Pinpoint the cell where the given text exists, returning its [x, y] midpoint coordinate. 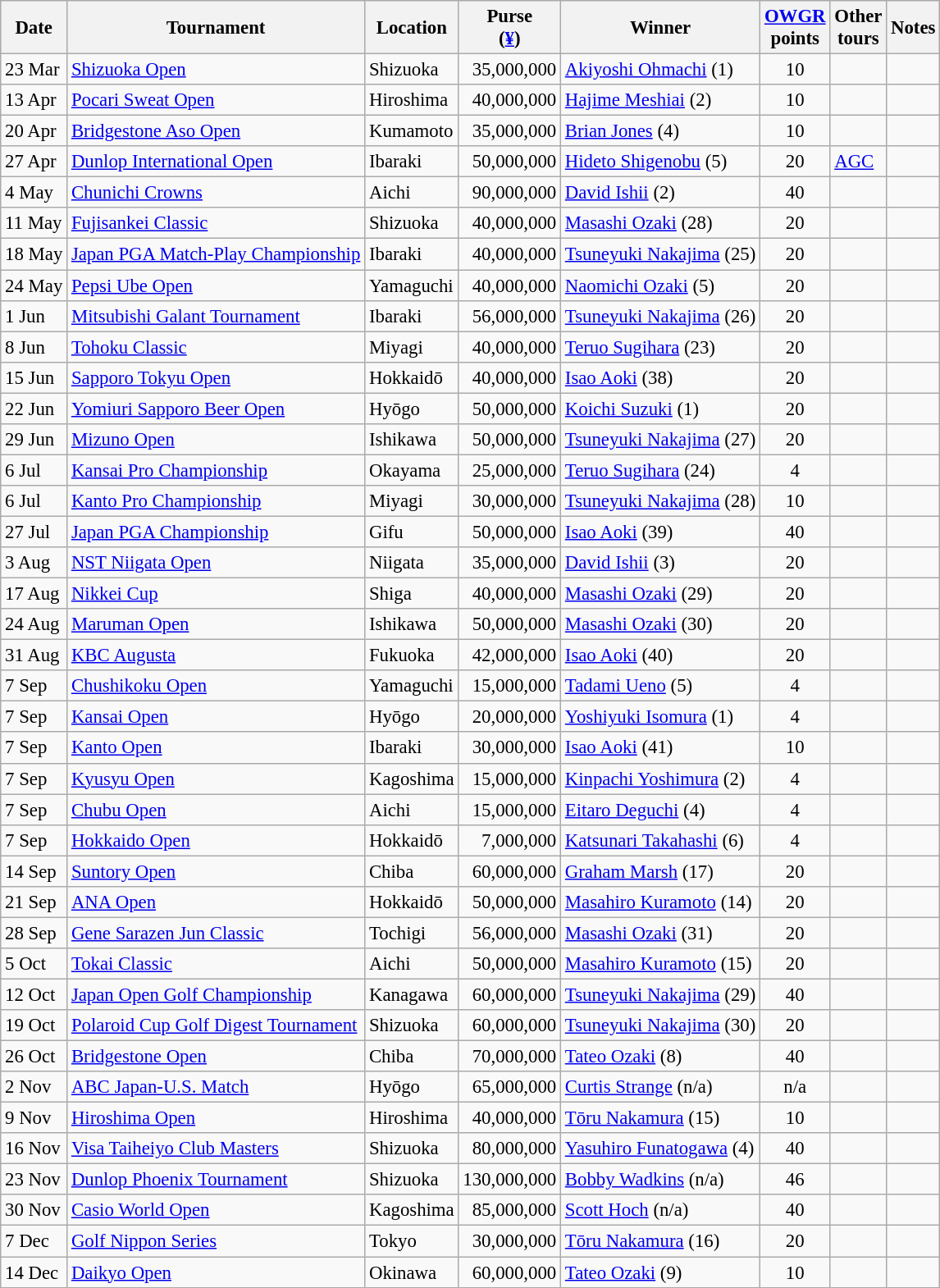
n/a [796, 1087]
Othertours [858, 28]
Daikyo Open [217, 1272]
Gifu [412, 532]
30 Nov [34, 1210]
3 Aug [34, 563]
Sapporo Tokyu Open [217, 377]
Tateo Ozaki (8) [661, 1057]
80,000,000 [509, 1149]
24 Aug [34, 624]
Curtis Strange (n/a) [661, 1087]
Tsuneyuki Nakajima (29) [661, 994]
Suntory Open [217, 871]
Kumamoto [412, 131]
Tōru Nakamura (15) [661, 1118]
Polaroid Cup Golf Digest Tournament [217, 1025]
Okayama [412, 470]
26 Oct [34, 1057]
27 Jul [34, 532]
7,000,000 [509, 840]
Isao Aoki (41) [661, 748]
Naomichi Ozaki (5) [661, 285]
ABC Japan-U.S. Match [217, 1087]
Hiroshima Open [217, 1118]
Yasuhiro Funatogawa (4) [661, 1149]
14 Sep [34, 871]
85,000,000 [509, 1210]
Kansai Open [217, 717]
8 Jun [34, 347]
NST Niigata Open [217, 563]
Kanto Pro Championship [217, 501]
Hajime Meshiai (2) [661, 100]
Bridgestone Open [217, 1057]
27 Apr [34, 162]
Niigata [412, 563]
15 Jun [34, 377]
Notes [914, 28]
90,000,000 [509, 193]
Kyusyu Open [217, 779]
Kanto Open [217, 748]
Teruo Sugihara (23) [661, 347]
16 Nov [34, 1149]
Masashi Ozaki (30) [661, 624]
Tōru Nakamura (16) [661, 1241]
46 [796, 1180]
Isao Aoki (40) [661, 655]
Koichi Suzuki (1) [661, 409]
Japan PGA Championship [217, 532]
20,000,000 [509, 717]
Shizuoka Open [217, 70]
13 Apr [34, 100]
David Ishii (3) [661, 563]
70,000,000 [509, 1057]
Mitsubishi Galant Tournament [217, 316]
Isao Aoki (39) [661, 532]
Japan PGA Match-Play Championship [217, 254]
Akiyoshi Ohmachi (1) [661, 70]
Tournament [217, 28]
Yoshiyuki Isomura (1) [661, 717]
Kansai Pro Championship [217, 470]
Visa Taiheiyo Club Masters [217, 1149]
4 May [34, 193]
Tokai Classic [217, 964]
Tsuneyuki Nakajima (26) [661, 316]
42,000,000 [509, 655]
11 May [34, 224]
Nikkei Cup [217, 594]
Scott Hoch (n/a) [661, 1210]
Bobby Wadkins (n/a) [661, 1180]
7 Dec [34, 1241]
12 Oct [34, 994]
Casio World Open [217, 1210]
Masahiro Kuramoto (14) [661, 902]
Yomiuri Sapporo Beer Open [217, 409]
Tokyo [412, 1241]
ANA Open [217, 902]
31 Aug [34, 655]
29 Jun [34, 440]
24 May [34, 285]
65,000,000 [509, 1087]
Tohoku Classic [217, 347]
Winner [661, 28]
Pepsi Ube Open [217, 285]
9 Nov [34, 1118]
Graham Marsh (17) [661, 871]
Masashi Ozaki (29) [661, 594]
Chunichi Crowns [217, 193]
Teruo Sugihara (24) [661, 470]
22 Jun [34, 409]
Masashi Ozaki (31) [661, 933]
OWGRpoints [796, 28]
1 Jun [34, 316]
Tochigi [412, 933]
Masahiro Kuramoto (15) [661, 964]
Tadami Ueno (5) [661, 686]
Japan Open Golf Championship [217, 994]
Date [34, 28]
130,000,000 [509, 1180]
Purse(¥) [509, 28]
Isao Aoki (38) [661, 377]
23 Nov [34, 1180]
28 Sep [34, 933]
Maruman Open [217, 624]
Hideto Shigenobu (5) [661, 162]
Golf Nippon Series [217, 1241]
Hokkaido Open [217, 840]
17 Aug [34, 594]
Gene Sarazen Jun Classic [217, 933]
19 Oct [34, 1025]
21 Sep [34, 902]
Shiga [412, 594]
Masashi Ozaki (28) [661, 224]
20 Apr [34, 131]
Okinawa [412, 1272]
Location [412, 28]
Bridgestone Aso Open [217, 131]
Kanagawa [412, 994]
14 Dec [34, 1272]
Chushikoku Open [217, 686]
KBC Augusta [217, 655]
Fujisankei Classic [217, 224]
Tateo Ozaki (9) [661, 1272]
25,000,000 [509, 470]
Kinpachi Yoshimura (2) [661, 779]
Eitaro Deguchi (4) [661, 810]
Pocari Sweat Open [217, 100]
AGC [858, 162]
Tsuneyuki Nakajima (28) [661, 501]
Brian Jones (4) [661, 131]
Tsuneyuki Nakajima (30) [661, 1025]
23 Mar [34, 70]
Chubu Open [217, 810]
Dunlop Phoenix Tournament [217, 1180]
18 May [34, 254]
Katsunari Takahashi (6) [661, 840]
Tsuneyuki Nakajima (25) [661, 254]
5 Oct [34, 964]
David Ishii (2) [661, 193]
Tsuneyuki Nakajima (27) [661, 440]
2 Nov [34, 1087]
Fukuoka [412, 655]
Dunlop International Open [217, 162]
Mizuno Open [217, 440]
